Scan for the cell matching the given text and deliver its [x, y] coordinate at center. 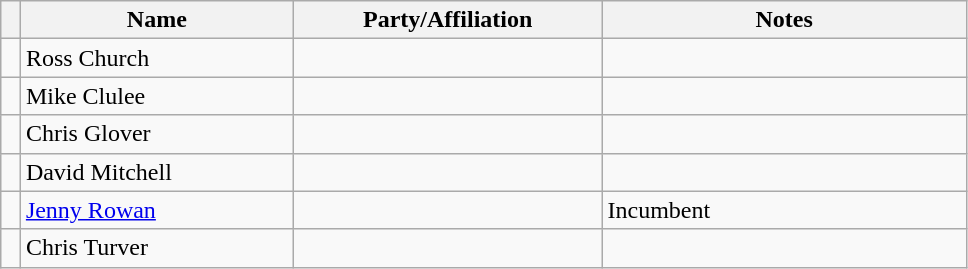
Incumbent [784, 210]
Jenny Rowan [156, 210]
Notes [784, 20]
David Mitchell [156, 172]
Chris Glover [156, 134]
Party/Affiliation [448, 20]
Chris Turver [156, 248]
Mike Clulee [156, 96]
Name [156, 20]
Ross Church [156, 58]
